Detect which cell encompasses the target text, then output its [x, y] center coordinate. 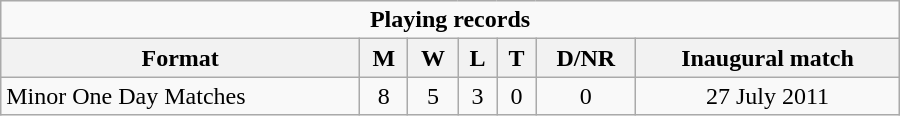
5 [433, 96]
8 [384, 96]
D/NR [586, 58]
Minor One Day Matches [180, 96]
Playing records [450, 20]
Inaugural match [768, 58]
3 [478, 96]
M [384, 58]
L [478, 58]
Format [180, 58]
T [516, 58]
W [433, 58]
27 July 2011 [768, 96]
